For the text-containing cell, return its midpoint in (x, y) coordinate format. 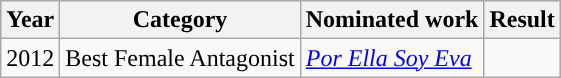
Por Ella Soy Eva (392, 58)
Nominated work (392, 20)
Year (30, 20)
Result (522, 20)
Best Female Antagonist (180, 58)
Category (180, 20)
2012 (30, 58)
